Scan for the cell matching the given text and deliver its (X, Y) coordinate at center. 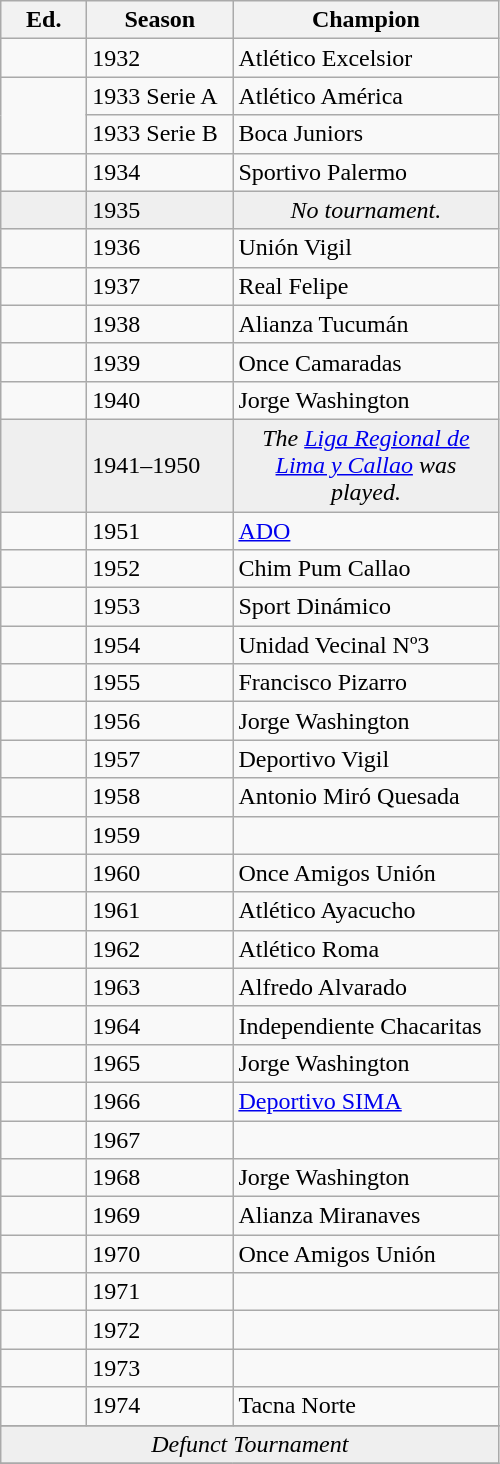
Defunct Tournament (250, 1444)
1974 (160, 1406)
1965 (160, 1063)
Unidad Vecinal Nº3 (366, 645)
1956 (160, 721)
Atlético Roma (366, 949)
1962 (160, 949)
1941–1950 (160, 465)
Real Felipe (366, 286)
Alfredo Alvarado (366, 987)
Antonio Miró Quesada (366, 797)
1933 Serie A (160, 96)
Sport Dinámico (366, 607)
1961 (160, 911)
The Liga Regional de Lima y Callao was played. (366, 465)
1940 (160, 400)
1957 (160, 759)
Sportivo Palermo (366, 172)
1932 (160, 58)
1955 (160, 683)
1951 (160, 531)
1953 (160, 607)
Boca Juniors (366, 134)
ADO (366, 531)
1968 (160, 1178)
1973 (160, 1368)
Season (160, 20)
1963 (160, 987)
1939 (160, 362)
Deportivo Vigil (366, 759)
1934 (160, 172)
Ed. (44, 20)
1971 (160, 1292)
Chim Pum Callao (366, 569)
Atlético Excelsior (366, 58)
1970 (160, 1254)
Alianza Miranaves (366, 1216)
Once Camaradas (366, 362)
1964 (160, 1025)
Francisco Pizarro (366, 683)
Unión Vigil (366, 248)
1952 (160, 569)
1936 (160, 248)
Tacna Norte (366, 1406)
1960 (160, 873)
1967 (160, 1139)
1966 (160, 1101)
1969 (160, 1216)
No tournament. (366, 210)
1938 (160, 324)
1935 (160, 210)
Independiente Chacaritas (366, 1025)
Deportivo SIMA (366, 1101)
Atlético América (366, 96)
1937 (160, 286)
1959 (160, 835)
Atlético Ayacucho (366, 911)
1954 (160, 645)
1958 (160, 797)
Alianza Tucumán (366, 324)
Champion (366, 20)
1933 Serie B (160, 134)
1972 (160, 1330)
